Determine the [x, y] coordinate at the center of the cell enclosing the given text.  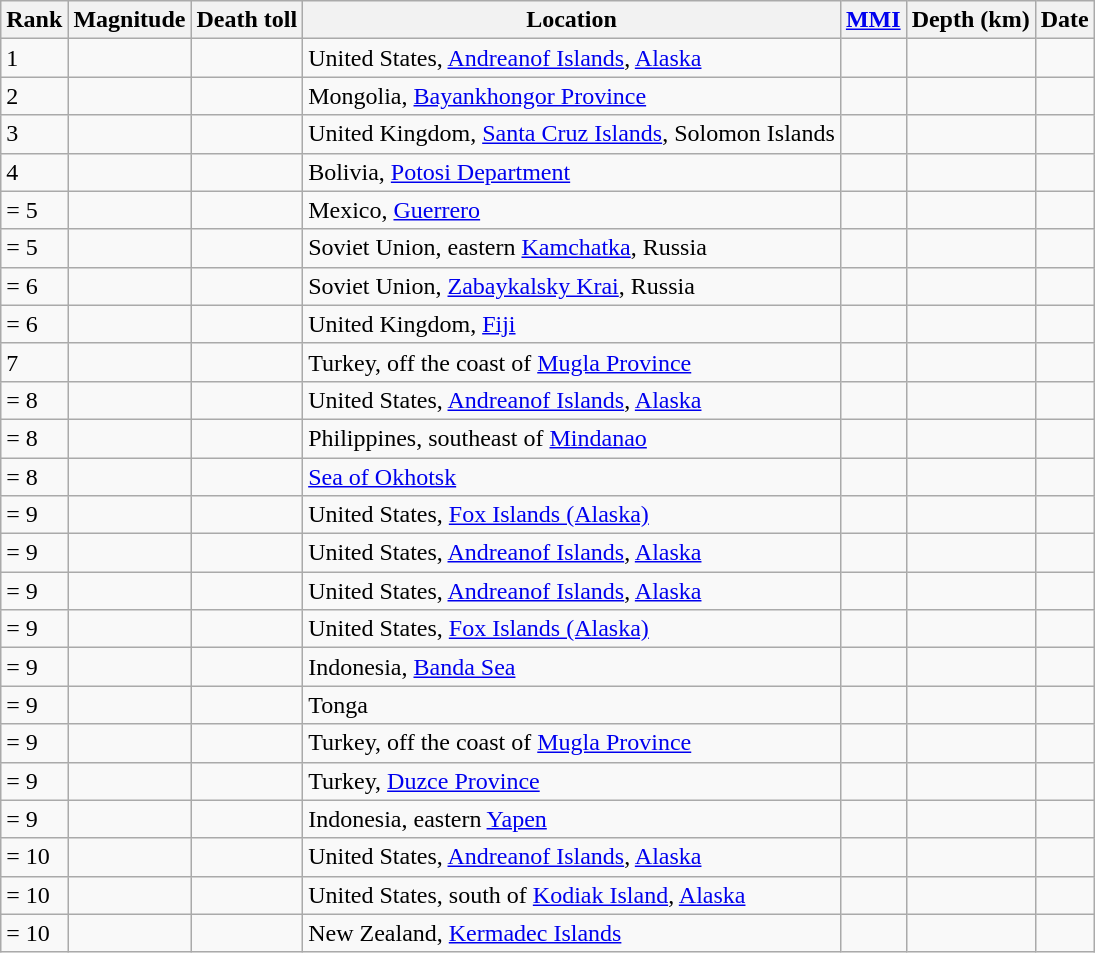
2 [34, 96]
Date [1064, 20]
Tonga [572, 705]
4 [34, 172]
New Zealand, Kermadec Islands [572, 933]
United States, south of Kodiak Island, Alaska [572, 895]
Rank [34, 20]
Depth (km) [970, 20]
Indonesia, Banda Sea [572, 667]
MMI [873, 20]
United Kingdom, Santa Cruz Islands, Solomon Islands [572, 134]
Death toll [247, 20]
Mexico, Guerrero [572, 210]
Mongolia, Bayankhongor Province [572, 96]
Soviet Union, Zabaykalsky Krai, Russia [572, 286]
Philippines, southeast of Mindanao [572, 438]
Sea of Okhotsk [572, 477]
Turkey, Duzce Province [572, 781]
Location [572, 20]
7 [34, 362]
Indonesia, eastern Yapen [572, 819]
Magnitude [130, 20]
Soviet Union, eastern Kamchatka, Russia [572, 248]
1 [34, 58]
United Kingdom, Fiji [572, 324]
Bolivia, Potosi Department [572, 172]
3 [34, 134]
